Locate the cell with the specified text and output its (X, Y) center coordinate. 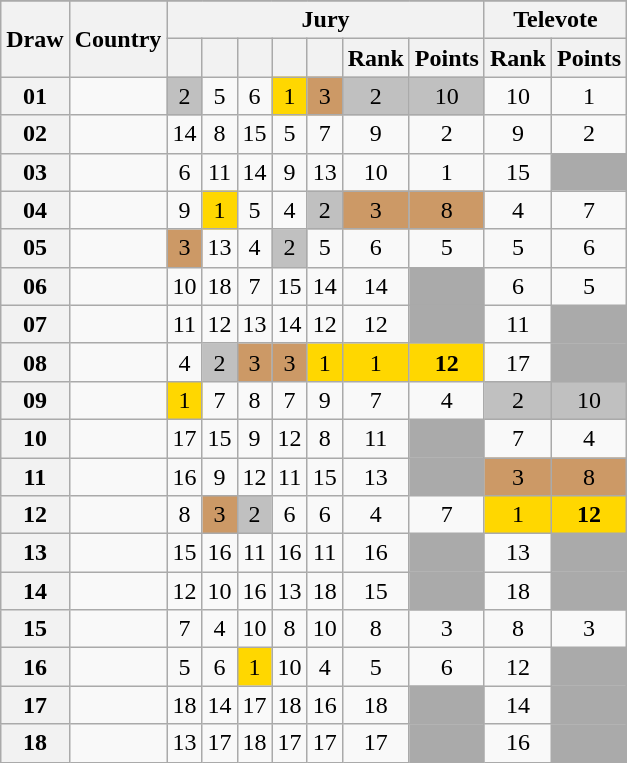
05 (35, 248)
04 (35, 210)
08 (35, 362)
02 (35, 134)
07 (35, 324)
Draw (35, 39)
03 (35, 172)
Country (118, 39)
Jury (326, 20)
09 (35, 400)
06 (35, 286)
Televote (555, 20)
01 (35, 96)
